Output the [X, Y] coordinate of the center of the cell containing the given text.  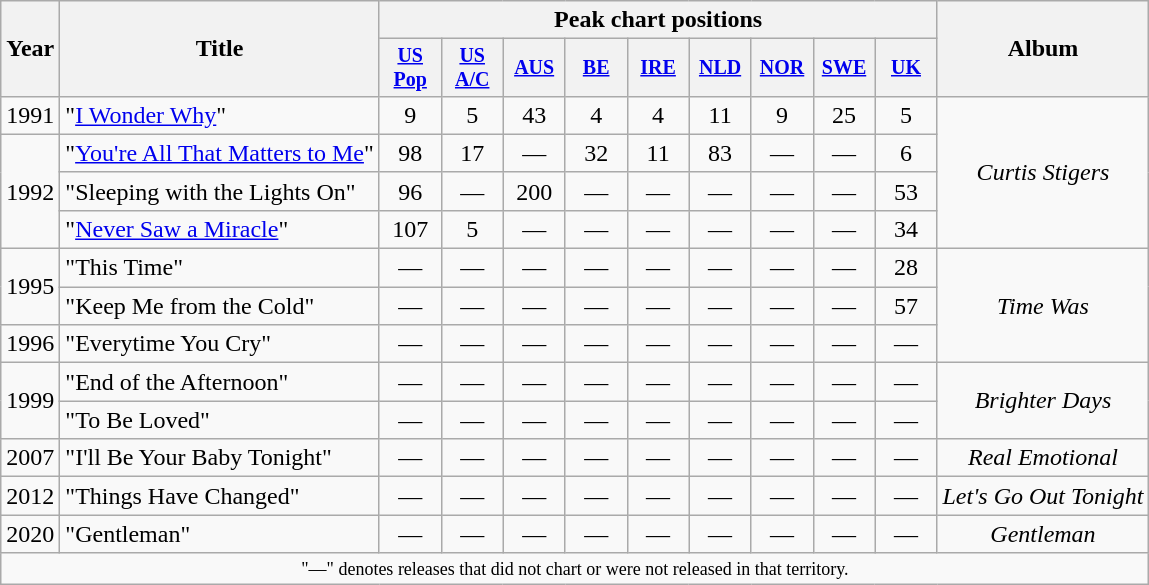
25 [844, 115]
Brighter Days [1043, 401]
"Sleeping with the Lights On" [220, 191]
6 [906, 153]
1992 [30, 191]
32 [596, 153]
Peak chart positions [658, 20]
Curtis Stigers [1043, 172]
17 [472, 153]
Real Emotional [1043, 458]
57 [906, 306]
UK [906, 68]
"End of the Afternoon" [220, 382]
2012 [30, 496]
43 [534, 115]
Let's Go Out Tonight [1043, 496]
"Keep Me from the Cold" [220, 306]
US Pop [410, 68]
96 [410, 191]
Title [220, 49]
1999 [30, 401]
"I Wonder Why" [220, 115]
34 [906, 229]
Time Was [1043, 306]
83 [720, 153]
1995 [30, 287]
2007 [30, 458]
107 [410, 229]
"Everytime You Cry" [220, 344]
"Gentleman" [220, 534]
28 [906, 268]
USA/C [472, 68]
"You're All That Matters to Me" [220, 153]
98 [410, 153]
AUS [534, 68]
IRE [658, 68]
BE [596, 68]
2020 [30, 534]
"Never Saw a Miracle" [220, 229]
"I'll Be Your Baby Tonight" [220, 458]
NLD [720, 68]
Year [30, 49]
Album [1043, 49]
"This Time" [220, 268]
"—" denotes releases that did not chart or were not released in that territory. [575, 568]
1996 [30, 344]
SWE [844, 68]
53 [906, 191]
"Things Have Changed" [220, 496]
"To Be Loved" [220, 420]
NOR [782, 68]
200 [534, 191]
1991 [30, 115]
Gentleman [1043, 534]
